Identify which cell holds the provided text, then report its (X, Y) central coordinate. 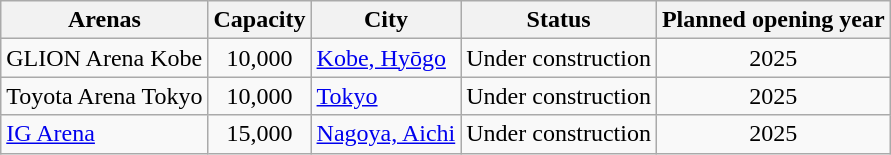
Tokyo (386, 96)
Arenas (104, 20)
Kobe, Hyōgo (386, 58)
Capacity (260, 20)
15,000 (260, 134)
IG Arena (104, 134)
GLION Arena Kobe (104, 58)
Status (559, 20)
City (386, 20)
Nagoya, Aichi (386, 134)
Toyota Arena Tokyo (104, 96)
Planned opening year (773, 20)
